Pinpoint the cell where the given text exists, returning its [X, Y] midpoint coordinate. 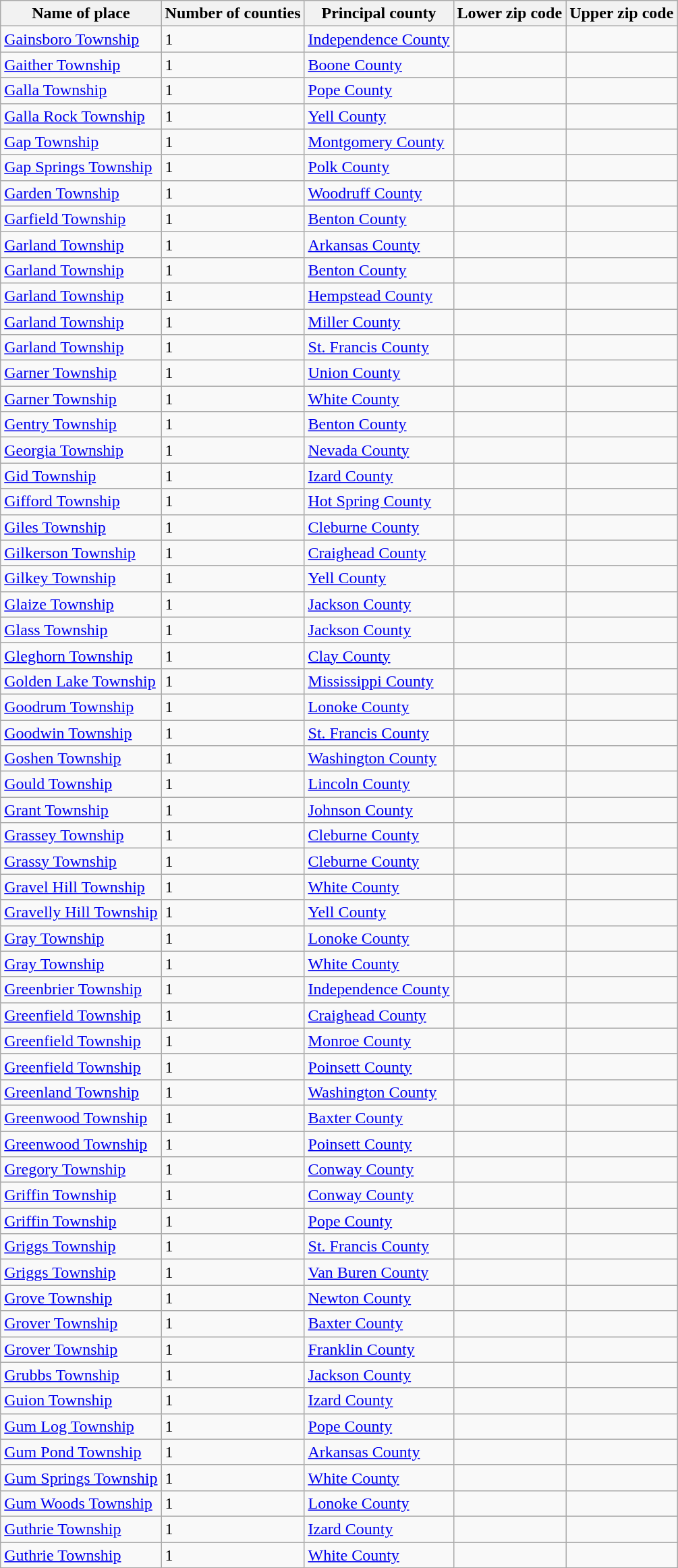
Gum Log Township [81, 1426]
Grove Township [81, 1298]
Monroe County [379, 1041]
Mississippi County [379, 681]
Glass Township [81, 630]
Gould Township [81, 784]
Lower zip code [510, 13]
Goodrum Township [81, 707]
Gap Township [81, 142]
Principal county [379, 13]
Newton County [379, 1298]
Gentry Township [81, 425]
Nevada County [379, 450]
Galla Township [81, 90]
Grubbs Township [81, 1375]
Greenland Township [81, 1092]
Polk County [379, 167]
Woodruff County [379, 193]
Gravel Hill Township [81, 887]
Miller County [379, 322]
Gravelly Hill Township [81, 913]
Gid Township [81, 476]
Gainsboro Township [81, 39]
Gum Pond Township [81, 1452]
Gilkerson Township [81, 553]
Name of place [81, 13]
Gap Springs Township [81, 167]
Giles Township [81, 527]
Gilkey Township [81, 578]
Georgia Township [81, 450]
Johnson County [379, 810]
Hempstead County [379, 296]
Union County [379, 373]
Glaize Township [81, 604]
Gregory Township [81, 1170]
Montgomery County [379, 142]
Goodwin Township [81, 732]
Greenbrier Township [81, 990]
Upper zip code [622, 13]
Van Buren County [379, 1272]
Franklin County [379, 1349]
Gum Woods Township [81, 1503]
Grassy Township [81, 861]
Goshen Township [81, 759]
Lincoln County [379, 784]
Golden Lake Township [81, 681]
Grassey Township [81, 836]
Hot Spring County [379, 502]
Galla Rock Township [81, 116]
Boone County [379, 65]
Gum Springs Township [81, 1478]
Guion Township [81, 1401]
Gaither Township [81, 65]
Gleghorn Township [81, 655]
Garden Township [81, 193]
Grant Township [81, 810]
Number of counties [233, 13]
Clay County [379, 655]
Gifford Township [81, 502]
Garfield Township [81, 219]
